Extract the [X, Y] coordinate from the center of the cell holding the provided text.  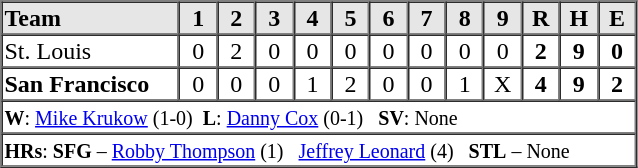
7 [427, 18]
Team [91, 18]
8 [465, 18]
W: Mike Krukow (1-0) L: Danny Cox (0-1) SV: None [319, 116]
H [579, 18]
3 [274, 18]
X [503, 84]
R [541, 18]
E [617, 18]
5 [350, 18]
6 [388, 18]
San Francisco [91, 84]
St. Louis [91, 50]
HRs: SFG – Robby Thompson (1) Jeffrey Leonard (4) STL – None [319, 150]
